Capture the cell that displays the provided text and extract its [x, y] central coordinate. 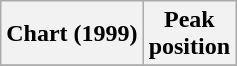
Chart (1999) [72, 34]
Peakposition [189, 34]
